Return (X, Y) of the center of cell containing provided text 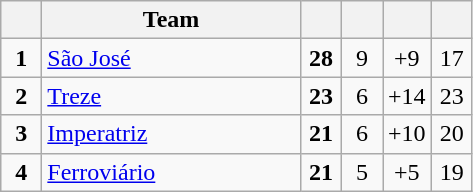
+10 (406, 134)
4 (22, 172)
Imperatriz (172, 134)
Treze (172, 96)
9 (362, 58)
Team (172, 20)
1 (22, 58)
Ferroviário (172, 172)
19 (452, 172)
+5 (406, 172)
São José (172, 58)
28 (320, 58)
2 (22, 96)
+14 (406, 96)
20 (452, 134)
3 (22, 134)
5 (362, 172)
+9 (406, 58)
17 (452, 58)
